For the text-containing cell, return its midpoint in (x, y) coordinate format. 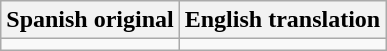
English translation (282, 20)
Spanish original (90, 20)
